Pinpoint the cell where the given text exists, returning its (x, y) midpoint coordinate. 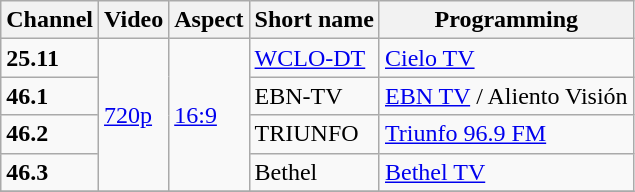
EBN TV / Aliento Visión (506, 96)
TRIUNFO (314, 134)
Channel (50, 20)
46.2 (50, 134)
Programming (506, 20)
EBN-TV (314, 96)
WCLO-DT (314, 58)
46.3 (50, 172)
25.11 (50, 58)
Triunfo 96.9 FM (506, 134)
Video (134, 20)
16:9 (209, 115)
Bethel (314, 172)
Cielo TV (506, 58)
46.1 (50, 96)
Bethel TV (506, 172)
Short name (314, 20)
720p (134, 115)
Aspect (209, 20)
